Identify which cell holds the provided text, then report its (X, Y) central coordinate. 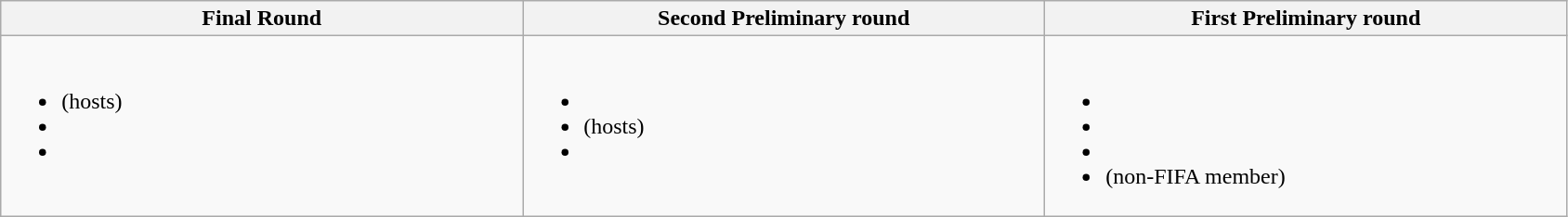
Final Round (262, 19)
(non-FIFA member) (1306, 126)
First Preliminary round (1306, 19)
Second Preliminary round (784, 19)
